Capture the cell that displays the provided text and extract its [x, y] central coordinate. 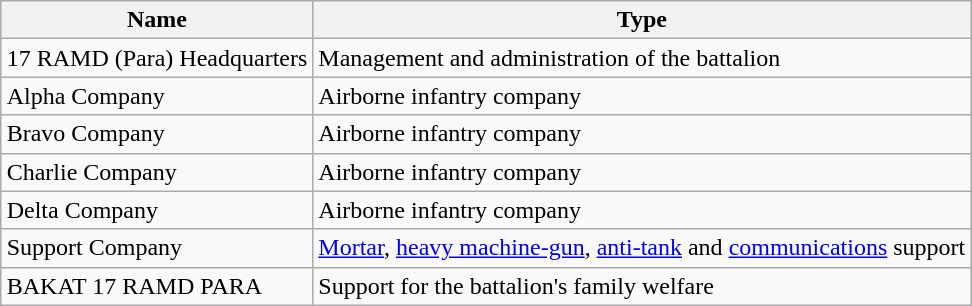
Support Company [157, 248]
BAKAT 17 RAMD PARA [157, 286]
17 RAMD (Para) Headquarters [157, 58]
Support for the battalion's family welfare [642, 286]
Alpha Company [157, 96]
Charlie Company [157, 172]
Mortar, heavy machine-gun, anti-tank and communications support [642, 248]
Name [157, 20]
Management and administration of the battalion [642, 58]
Delta Company [157, 210]
Bravo Company [157, 134]
Type [642, 20]
